Detect which cell encompasses the target text, then output its [X, Y] center coordinate. 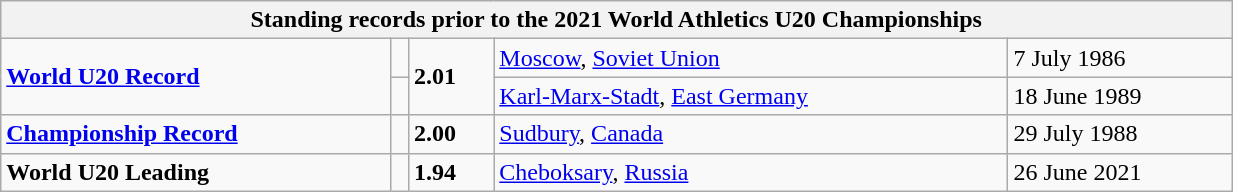
Sudbury, Canada [751, 134]
2.00 [450, 134]
Moscow, Soviet Union [751, 58]
1.94 [450, 172]
Karl-Marx-Stadt, East Germany [751, 96]
29 July 1988 [1120, 134]
18 June 1989 [1120, 96]
Standing records prior to the 2021 World Athletics U20 Championships [616, 20]
Cheboksary, Russia [751, 172]
26 June 2021 [1120, 172]
2.01 [450, 77]
World U20 Leading [196, 172]
Championship Record [196, 134]
7 July 1986 [1120, 58]
World U20 Record [196, 77]
